Find where the given text appears and provide that cell's center as (x, y) coordinate. 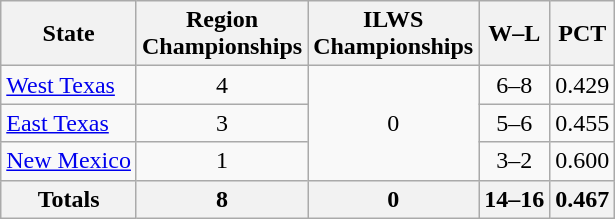
New Mexico (69, 161)
0.467 (582, 199)
14–16 (514, 199)
RegionChampionships (222, 34)
0.455 (582, 123)
W–L (514, 34)
5–6 (514, 123)
4 (222, 85)
8 (222, 199)
6–8 (514, 85)
PCT (582, 34)
State (69, 34)
ILWSChampionships (394, 34)
Totals (69, 199)
East Texas (69, 123)
0.429 (582, 85)
1 (222, 161)
0.600 (582, 161)
3 (222, 123)
West Texas (69, 85)
3–2 (514, 161)
